Output the (X, Y) coordinate of the center of the cell containing the given text.  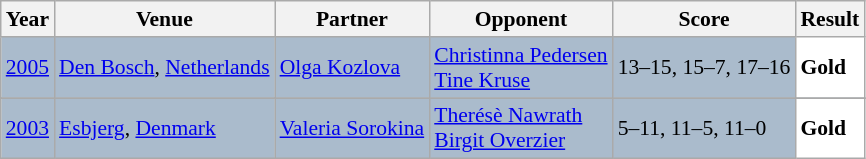
2005 (28, 68)
2003 (28, 128)
Christinna Pedersen Tine Kruse (520, 68)
13–15, 15–7, 17–16 (704, 68)
Opponent (520, 19)
Den Bosch, Netherlands (164, 68)
Result (830, 19)
Score (704, 19)
Esbjerg, Denmark (164, 128)
Venue (164, 19)
Olga Kozlova (352, 68)
Valeria Sorokina (352, 128)
Partner (352, 19)
5–11, 11–5, 11–0 (704, 128)
Therésè Nawrath Birgit Overzier (520, 128)
Year (28, 19)
